Provide the [x, y] coordinate of the cell's center where the given text is located.  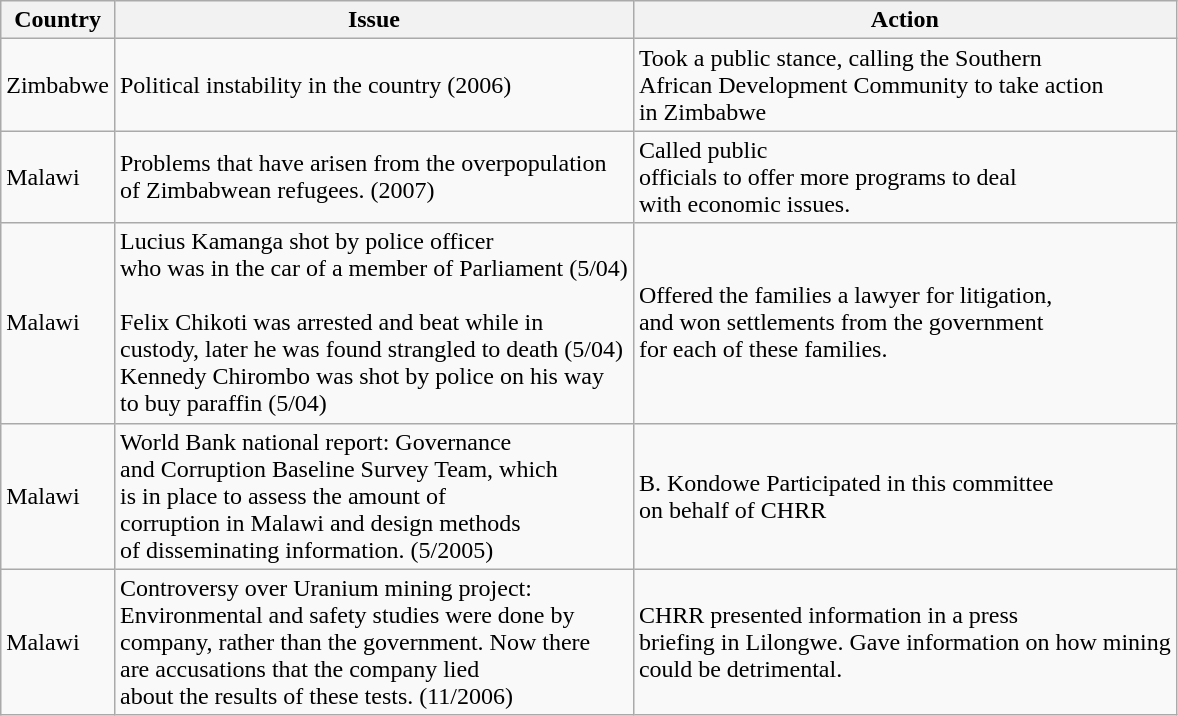
Called public officials to offer more programs to deal with economic issues. [904, 177]
Offered the families a lawyer for litigation, and won settlements from the government for each of these families. [904, 323]
Issue [374, 20]
Political instability in the country (2006) [374, 85]
Problems that have arisen from the overpopulation of Zimbabwean refugees. (2007) [374, 177]
CHRR presented information in a press briefing in Lilongwe. Gave information on how mining could be detrimental. [904, 642]
Country [58, 20]
Took a public stance, calling the Southern African Development Community to take action in Zimbabwe [904, 85]
Action [904, 20]
Zimbabwe [58, 85]
B. Kondowe Participated in this committee on behalf of CHRR [904, 496]
